Output the [x, y] coordinate of the center of the cell containing the given text.  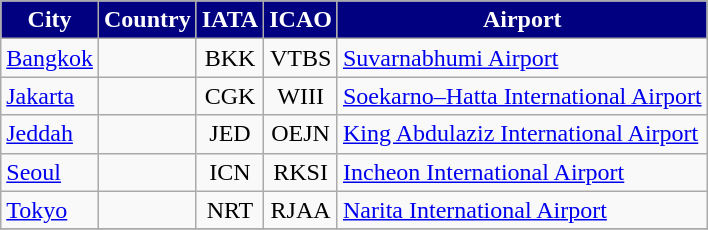
WIII [301, 96]
BKK [230, 58]
IATA [230, 20]
OEJN [301, 134]
Seoul [50, 172]
Jakarta [50, 96]
Narita International Airport [522, 210]
Tokyo [50, 210]
Jeddah [50, 134]
RJAA [301, 210]
RKSI [301, 172]
VTBS [301, 58]
Soekarno–Hatta International Airport [522, 96]
ICAO [301, 20]
Country [147, 20]
City [50, 20]
Incheon International Airport [522, 172]
Bangkok [50, 58]
Airport [522, 20]
Suvarnabhumi Airport [522, 58]
CGK [230, 96]
ICN [230, 172]
King Abdulaziz International Airport [522, 134]
NRT [230, 210]
JED [230, 134]
